Determine the (x, y) coordinate at the center of the cell enclosing the given text.  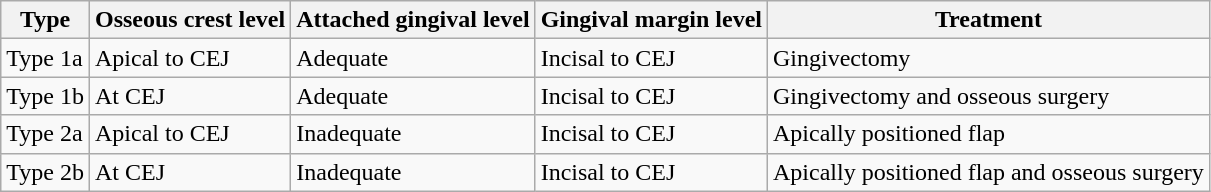
Gingival margin level (651, 20)
Attached gingival level (413, 20)
Gingivectomy and osseous surgery (988, 96)
Apically positioned flap (988, 134)
Treatment (988, 20)
Type 2a (46, 134)
Osseous crest level (190, 20)
Type (46, 20)
Apically positioned flap and osseous surgery (988, 172)
Type 1b (46, 96)
Type 2b (46, 172)
Type 1a (46, 58)
Gingivectomy (988, 58)
